Output the [X, Y] coordinate of the center of the cell containing the given text.  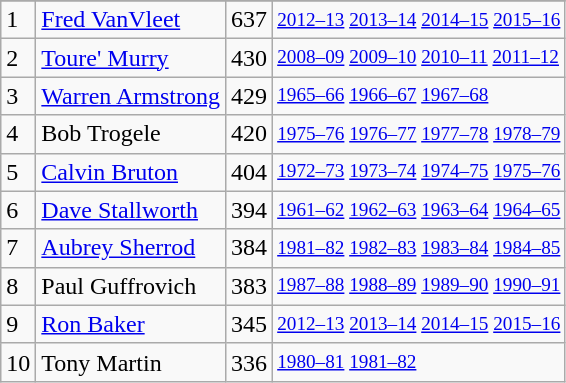
1961–62 1962–63 1963–64 1964–65 [419, 210]
1972–73 1973–74 1974–75 1975–76 [419, 172]
404 [250, 172]
8 [18, 286]
7 [18, 248]
5 [18, 172]
Bob Trogele [131, 134]
Dave Stallworth [131, 210]
336 [250, 362]
Paul Guffrovich [131, 286]
1980–81 1981–82 [419, 362]
6 [18, 210]
2008–09 2009–10 2010–11 2011–12 [419, 58]
Fred VanVleet [131, 20]
Aubrey Sherrod [131, 248]
345 [250, 324]
637 [250, 20]
Warren Armstrong [131, 96]
Ron Baker [131, 324]
2 [18, 58]
430 [250, 58]
1965–66 1966–67 1967–68 [419, 96]
3 [18, 96]
394 [250, 210]
1 [18, 20]
429 [250, 96]
Calvin Bruton [131, 172]
1975–76 1976–77 1977–78 1978–79 [419, 134]
384 [250, 248]
383 [250, 286]
420 [250, 134]
1987–88 1988–89 1989–90 1990–91 [419, 286]
9 [18, 324]
Toure' Murry [131, 58]
10 [18, 362]
1981–82 1982–83 1983–84 1984–85 [419, 248]
Tony Martin [131, 362]
4 [18, 134]
